Scan for the cell matching the given text and deliver its [x, y] coordinate at center. 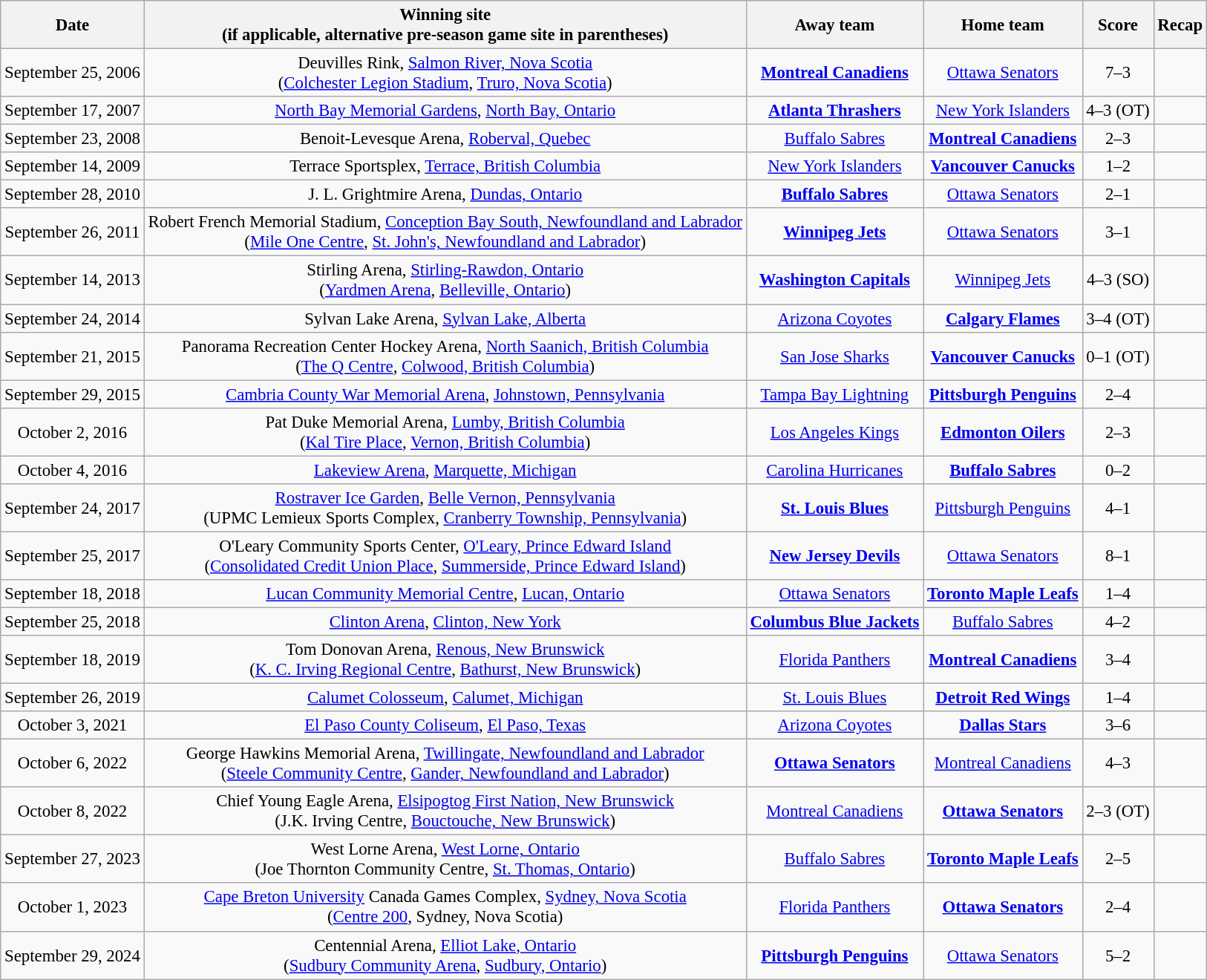
Date [73, 25]
8–1 [1118, 555]
West Lorne Arena, West Lorne, Ontario(Joe Thornton Community Centre, St. Thomas, Ontario) [445, 860]
October 3, 2021 [73, 725]
September 25, 2006 [73, 73]
Score [1118, 25]
2–1 [1118, 195]
Recap [1180, 25]
4–2 [1118, 621]
September 24, 2014 [73, 318]
Lucan Community Memorial Centre, Lucan, Ontario [445, 594]
El Paso County Coliseum, El Paso, Texas [445, 725]
September 24, 2017 [73, 508]
Winning site(if applicable, alternative pre-season game site in parentheses) [445, 25]
Robert French Memorial Stadium, Conception Bay South, Newfoundland and Labrador(Mile One Centre, St. John's, Newfoundland and Labrador) [445, 232]
0–2 [1118, 470]
7–3 [1118, 73]
September 18, 2018 [73, 594]
Washington Capitals [834, 281]
September 28, 2010 [73, 195]
October 6, 2022 [73, 763]
New Jersey Devils [834, 555]
Away team [834, 25]
4–3 [1118, 763]
September 26, 2019 [73, 698]
Los Angeles Kings [834, 432]
Clinton Arena, Clinton, New York [445, 621]
October 4, 2016 [73, 470]
September 14, 2009 [73, 166]
Atlanta Thrashers [834, 111]
September 14, 2013 [73, 281]
3–4 (OT) [1118, 318]
Stirling Arena, Stirling-Rawdon, Ontario (Yardmen Arena, Belleville, Ontario) [445, 281]
1–2 [1118, 166]
Sylvan Lake Arena, Sylvan Lake, Alberta [445, 318]
October 8, 2022 [73, 811]
October 1, 2023 [73, 907]
September 18, 2019 [73, 659]
Columbus Blue Jackets [834, 621]
Deuvilles Rink, Salmon River, Nova Scotia(Colchester Legion Stadium, Truro, Nova Scotia) [445, 73]
Calgary Flames [1003, 318]
Centennial Arena, Elliot Lake, Ontario(Sudbury Community Arena, Sudbury, Ontario) [445, 955]
Chief Young Eagle Arena, Elsipogtog First Nation, New Brunswick(J.K. Irving Centre, Bouctouche, New Brunswick) [445, 811]
Terrace Sportsplex, Terrace, British Columbia [445, 166]
Edmonton Oilers [1003, 432]
Tom Donovan Arena, Renous, New Brunswick(K. C. Irving Regional Centre, Bathurst, New Brunswick) [445, 659]
September 27, 2023 [73, 860]
September 17, 2007 [73, 111]
5–2 [1118, 955]
September 23, 2008 [73, 139]
Calumet Colosseum, Calumet, Michigan [445, 698]
Panorama Recreation Center Hockey Arena, North Saanich, British Columbia(The Q Centre, Colwood, British Columbia) [445, 356]
September 26, 2011 [73, 232]
Detroit Red Wings [1003, 698]
3–1 [1118, 232]
4–1 [1118, 508]
September 25, 2017 [73, 555]
Benoit-Levesque Arena, Roberval, Quebec [445, 139]
3–4 [1118, 659]
J. L. Grightmire Arena, Dundas, Ontario [445, 195]
3–6 [1118, 725]
September 25, 2018 [73, 621]
O'Leary Community Sports Center, O'Leary, Prince Edward Island(Consolidated Credit Union Place, Summerside, Prince Edward Island) [445, 555]
September 21, 2015 [73, 356]
4–3 (SO) [1118, 281]
Lakeview Arena, Marquette, Michigan [445, 470]
4–3 (OT) [1118, 111]
George Hawkins Memorial Arena, Twillingate, Newfoundland and Labrador(Steele Community Centre, Gander, Newfoundland and Labrador) [445, 763]
Dallas Stars [1003, 725]
Carolina Hurricanes [834, 470]
Pat Duke Memorial Arena, Lumby, British Columbia(Kal Tire Place, Vernon, British Columbia) [445, 432]
Cape Breton University Canada Games Complex, Sydney, Nova Scotia(Centre 200, Sydney, Nova Scotia) [445, 907]
Home team [1003, 25]
October 2, 2016 [73, 432]
2–5 [1118, 860]
2–3 (OT) [1118, 811]
0–1 (OT) [1118, 356]
Tampa Bay Lightning [834, 394]
September 29, 2015 [73, 394]
Rostraver Ice Garden, Belle Vernon, Pennsylvania(UPMC Lemieux Sports Complex, Cranberry Township, Pennsylvania) [445, 508]
North Bay Memorial Gardens, North Bay, Ontario [445, 111]
Cambria County War Memorial Arena, Johnstown, Pennsylvania [445, 394]
San Jose Sharks [834, 356]
September 29, 2024 [73, 955]
